Extract the [X, Y] coordinate from the center of the cell holding the provided text.  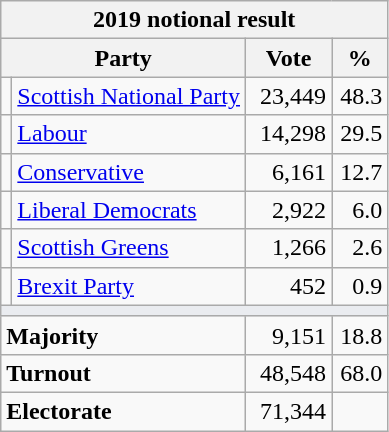
0.9 [360, 286]
Scottish National Party [129, 96]
12.7 [360, 172]
1,266 [289, 248]
Conservative [129, 172]
Scottish Greens [129, 248]
2.6 [360, 248]
48,548 [289, 373]
14,298 [289, 134]
2,922 [289, 210]
Party [124, 58]
Majority [124, 335]
Turnout [124, 373]
6,161 [289, 172]
71,344 [289, 411]
2019 notional result [194, 20]
29.5 [360, 134]
18.8 [360, 335]
23,449 [289, 96]
Labour [129, 134]
48.3 [360, 96]
Liberal Democrats [129, 210]
6.0 [360, 210]
Brexit Party [129, 286]
% [360, 58]
9,151 [289, 335]
Vote [289, 58]
Electorate [124, 411]
452 [289, 286]
68.0 [360, 373]
